For the text-containing cell, return its midpoint in (X, Y) coordinate format. 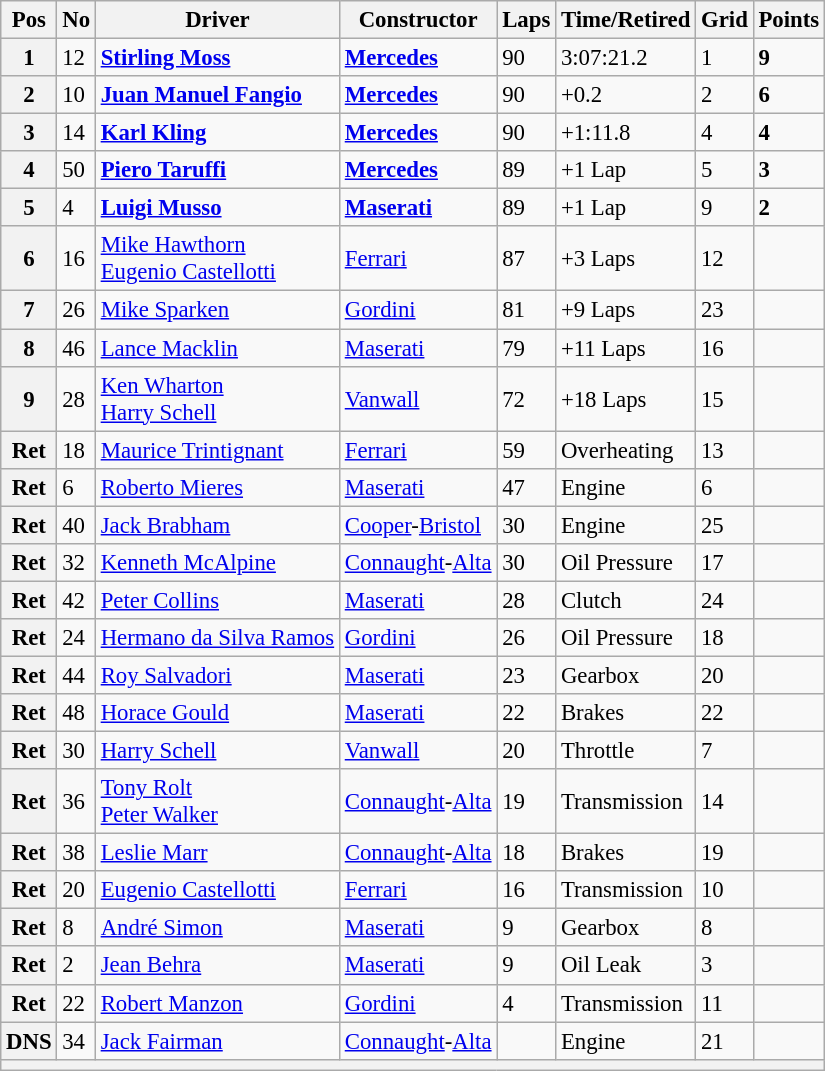
Mike Sparken (217, 310)
Tony Rolt Peter Walker (217, 802)
Eugenio Castellotti (217, 890)
Roy Salvadori (217, 675)
72 (526, 398)
+1:11.8 (626, 133)
3:07:21.2 (626, 58)
Throttle (626, 751)
50 (76, 170)
32 (76, 563)
Roberto Mieres (217, 487)
36 (76, 802)
Harry Schell (217, 751)
Hermano da Silva Ramos (217, 638)
81 (526, 310)
44 (76, 675)
79 (526, 348)
48 (76, 713)
11 (724, 1003)
Oil Leak (626, 966)
+0.2 (626, 95)
Grid (724, 20)
Overheating (626, 450)
Juan Manuel Fangio (217, 95)
Ken Wharton Harry Schell (217, 398)
Karl Kling (217, 133)
Robert Manzon (217, 1003)
Mike Hawthorn Eugenio Castellotti (217, 258)
Piero Taruffi (217, 170)
+11 Laps (626, 348)
+9 Laps (626, 310)
Laps (526, 20)
Time/Retired (626, 20)
Maurice Trintignant (217, 450)
DNS (29, 1041)
Lance Macklin (217, 348)
André Simon (217, 928)
Peter Collins (217, 600)
No (76, 20)
+3 Laps (626, 258)
Constructor (418, 20)
Horace Gould (217, 713)
Jack Brabham (217, 525)
Jack Fairman (217, 1041)
Jean Behra (217, 966)
Leslie Marr (217, 853)
Stirling Moss (217, 58)
25 (724, 525)
+18 Laps (626, 398)
17 (724, 563)
38 (76, 853)
15 (724, 398)
13 (724, 450)
Kenneth McAlpine (217, 563)
87 (526, 258)
59 (526, 450)
21 (724, 1041)
34 (76, 1041)
Clutch (626, 600)
Cooper-Bristol (418, 525)
42 (76, 600)
40 (76, 525)
Driver (217, 20)
Pos (29, 20)
46 (76, 348)
47 (526, 487)
Luigi Musso (217, 208)
Points (788, 20)
